Return the (X, Y) coordinate for the center point of the cell that contains the specified text.  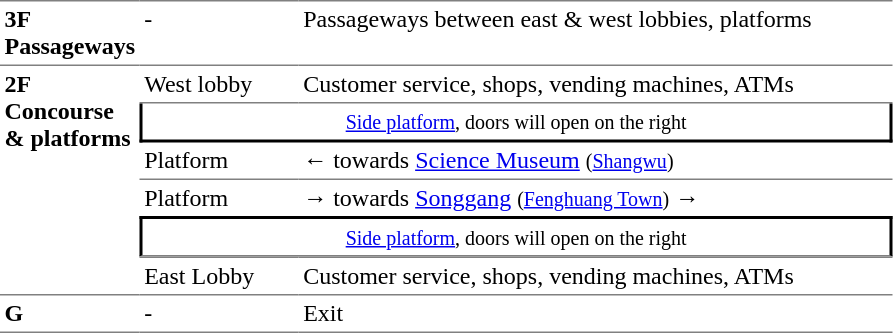
→ towards Songgang (Fenghuang Town) → (596, 198)
West lobby (220, 84)
Passageways between east & west lobbies, platforms (596, 32)
← towards Science Museum (Shangwu) (596, 161)
3FPassageways (70, 32)
East Lobby (220, 276)
- (220, 32)
2FConcourse & platforms (70, 180)
